Find where the given text appears and provide that cell's center as [X, Y] coordinate. 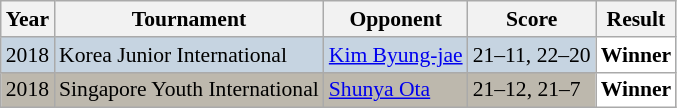
Score [532, 19]
Shunya Ota [396, 90]
Singapore Youth International [189, 90]
21–12, 21–7 [532, 90]
Kim Byung-jae [396, 55]
21–11, 22–20 [532, 55]
Tournament [189, 19]
Opponent [396, 19]
Result [636, 19]
Korea Junior International [189, 55]
Year [28, 19]
